Locate the cell with the specified text and output its (x, y) center coordinate. 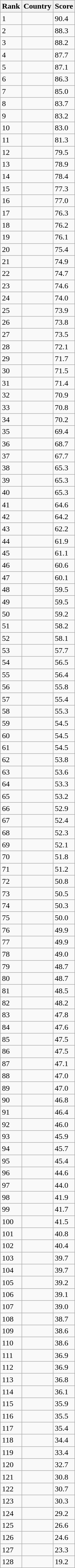
53.6 (64, 772)
88 (11, 1076)
39 (11, 480)
67.7 (64, 456)
85 (11, 1039)
74 (11, 905)
126 (11, 1538)
44.0 (64, 1185)
79.5 (64, 152)
24 (11, 298)
46.4 (64, 1112)
17 (11, 213)
1 (11, 19)
38 (11, 468)
50.3 (64, 905)
47.6 (64, 1027)
117 (11, 1428)
53.3 (64, 784)
83 (11, 1015)
123 (11, 1501)
52.1 (64, 845)
32.7 (64, 1465)
81.3 (64, 140)
45.4 (64, 1161)
88.3 (64, 31)
52.4 (64, 821)
61.1 (64, 553)
101 (11, 1234)
83.0 (64, 128)
105 (11, 1282)
76.3 (64, 213)
21 (11, 261)
125 (11, 1526)
69 (11, 845)
35.5 (64, 1416)
73 (11, 893)
92 (11, 1124)
75 (11, 918)
78.9 (64, 164)
128 (11, 1562)
112 (11, 1367)
69.4 (64, 432)
48.5 (64, 991)
68.7 (64, 444)
24.6 (64, 1538)
57 (11, 699)
67 (11, 821)
37 (11, 456)
104 (11, 1270)
41.5 (64, 1222)
7 (11, 91)
52 (11, 638)
46.0 (64, 1124)
74.9 (64, 261)
116 (11, 1416)
58.2 (64, 626)
78.4 (64, 177)
50.8 (64, 881)
70 (11, 857)
114 (11, 1392)
99 (11, 1209)
66 (11, 808)
87 (11, 1064)
50 (11, 614)
46.8 (64, 1100)
35.4 (64, 1428)
71.4 (64, 383)
34.4 (64, 1440)
124 (11, 1513)
30.7 (64, 1489)
88.2 (64, 43)
64.6 (64, 504)
15 (11, 189)
79 (11, 966)
53.8 (64, 760)
23.3 (64, 1550)
56.5 (64, 663)
127 (11, 1550)
57.7 (64, 650)
103 (11, 1258)
78 (11, 954)
65 (11, 796)
55.8 (64, 687)
58 (11, 711)
6 (11, 79)
64.2 (64, 517)
96 (11, 1173)
50.5 (64, 893)
87.7 (64, 55)
54 (11, 663)
62 (11, 760)
76.1 (64, 237)
118 (11, 1440)
30 (11, 371)
4 (11, 55)
49 (11, 602)
86 (11, 1051)
122 (11, 1489)
42 (11, 517)
74.6 (64, 286)
71.5 (64, 371)
95 (11, 1161)
83.2 (64, 116)
27 (11, 334)
19 (11, 237)
49.0 (64, 954)
74.7 (64, 274)
85.0 (64, 91)
61 (11, 748)
61.9 (64, 541)
91 (11, 1112)
60.1 (64, 578)
107 (11, 1307)
10 (11, 128)
40 (11, 492)
77 (11, 942)
33.4 (64, 1452)
41 (11, 504)
29.2 (64, 1513)
110 (11, 1343)
50.0 (64, 918)
11 (11, 140)
121 (11, 1477)
73.8 (64, 322)
89 (11, 1088)
9 (11, 116)
18 (11, 225)
47.8 (64, 1015)
31 (11, 383)
71.7 (64, 359)
52.9 (64, 808)
41.7 (64, 1209)
39.1 (64, 1294)
53 (11, 650)
72 (11, 881)
62.2 (64, 529)
Rank (11, 6)
73.9 (64, 310)
8 (11, 103)
36 (11, 444)
55.3 (64, 711)
94 (11, 1149)
48 (11, 590)
102 (11, 1246)
30.8 (64, 1477)
2 (11, 31)
5 (11, 67)
40.4 (64, 1246)
36.8 (64, 1380)
97 (11, 1185)
100 (11, 1222)
60.6 (64, 565)
63 (11, 772)
98 (11, 1197)
76 (11, 930)
Country (37, 6)
28 (11, 346)
106 (11, 1294)
47 (11, 578)
26 (11, 322)
68 (11, 833)
71 (11, 869)
75.4 (64, 249)
109 (11, 1331)
45.7 (64, 1149)
30.3 (64, 1501)
13 (11, 164)
22 (11, 274)
51.8 (64, 857)
46 (11, 565)
60 (11, 735)
64 (11, 784)
36.1 (64, 1392)
52.3 (64, 833)
41.9 (64, 1197)
51.2 (64, 869)
76.2 (64, 225)
43 (11, 529)
80 (11, 979)
48.2 (64, 1003)
23 (11, 286)
39.2 (64, 1282)
55.4 (64, 699)
35 (11, 432)
56.4 (64, 675)
70.2 (64, 420)
14 (11, 177)
83.7 (64, 103)
Score (64, 6)
56 (11, 687)
51 (11, 626)
45.9 (64, 1137)
3 (11, 43)
73.5 (64, 334)
87.1 (64, 67)
58.1 (64, 638)
70.8 (64, 407)
35.9 (64, 1404)
74.0 (64, 298)
53.2 (64, 796)
39.0 (64, 1307)
77.0 (64, 201)
19.2 (64, 1562)
93 (11, 1137)
44 (11, 541)
16 (11, 201)
12 (11, 152)
72.1 (64, 346)
115 (11, 1404)
119 (11, 1452)
25 (11, 310)
108 (11, 1319)
120 (11, 1465)
90.4 (64, 19)
45 (11, 553)
29 (11, 359)
20 (11, 249)
90 (11, 1100)
59 (11, 723)
33 (11, 407)
113 (11, 1380)
59.2 (64, 614)
38.7 (64, 1319)
55 (11, 675)
32 (11, 395)
26.6 (64, 1526)
86.3 (64, 79)
111 (11, 1355)
47.1 (64, 1064)
81 (11, 991)
34 (11, 420)
40.8 (64, 1234)
82 (11, 1003)
84 (11, 1027)
70.9 (64, 395)
77.3 (64, 189)
44.6 (64, 1173)
